Extract the (x, y) coordinate from the center of the cell holding the provided text.  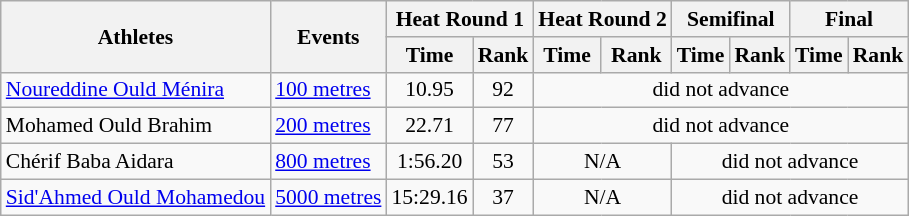
Sid'Ahmed Ould Mohamedou (136, 197)
Heat Round 2 (602, 19)
77 (504, 126)
100 metres (328, 90)
5000 metres (328, 197)
Final (849, 19)
Heat Round 1 (460, 19)
92 (504, 90)
Mohamed Ould Brahim (136, 126)
Chérif Baba Aidara (136, 162)
200 metres (328, 126)
10.95 (429, 90)
15:29.16 (429, 197)
800 metres (328, 162)
37 (504, 197)
Noureddine Ould Ménira (136, 90)
Athletes (136, 36)
Events (328, 36)
22.71 (429, 126)
53 (504, 162)
1:56.20 (429, 162)
Semifinal (731, 19)
